Scan for the cell matching the given text and deliver its [X, Y] coordinate at center. 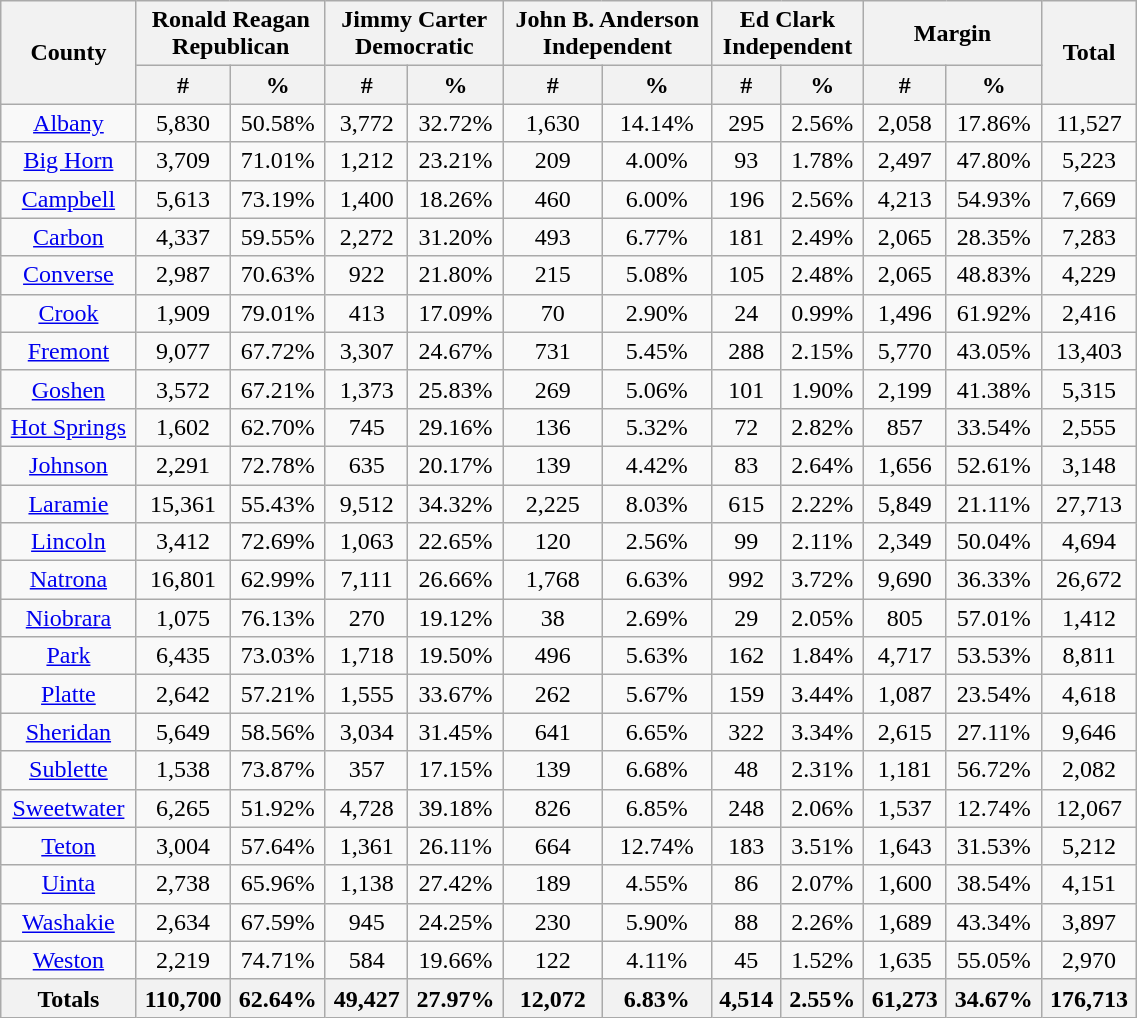
27.11% [994, 732]
12,067 [1088, 808]
183 [746, 846]
2.06% [822, 808]
496 [552, 656]
4,229 [1088, 275]
7,669 [1088, 199]
Sheridan [68, 732]
48.83% [994, 275]
615 [746, 503]
Johnson [68, 465]
1,537 [905, 808]
2,555 [1088, 427]
2,615 [905, 732]
1,212 [366, 161]
26,672 [1088, 580]
19.50% [456, 656]
2,634 [183, 922]
3,572 [183, 389]
Converse [68, 275]
1,689 [905, 922]
922 [366, 275]
65.96% [278, 884]
2,291 [183, 465]
51.92% [278, 808]
72.69% [278, 542]
88 [746, 922]
55.05% [994, 960]
72 [746, 427]
22.65% [456, 542]
Niobrara [68, 618]
2.07% [822, 884]
27,713 [1088, 503]
2,199 [905, 389]
105 [746, 275]
269 [552, 389]
826 [552, 808]
5,223 [1088, 161]
Natrona [68, 580]
4.55% [656, 884]
62.70% [278, 427]
101 [746, 389]
Uinta [68, 884]
Crook [68, 313]
2,272 [366, 237]
635 [366, 465]
857 [905, 427]
4,694 [1088, 542]
19.12% [456, 618]
61.92% [994, 313]
322 [746, 732]
3,148 [1088, 465]
5,649 [183, 732]
1.78% [822, 161]
6.00% [656, 199]
Teton [68, 846]
29.16% [456, 427]
27.42% [456, 884]
5.90% [656, 922]
12,072 [552, 998]
67.21% [278, 389]
110,700 [183, 998]
32.72% [456, 123]
4.42% [656, 465]
945 [366, 922]
1,635 [905, 960]
1,373 [366, 389]
7,283 [1088, 237]
1.90% [822, 389]
67.59% [278, 922]
23.21% [456, 161]
11,527 [1088, 123]
2.64% [822, 465]
John B. AndersonIndependent [607, 34]
413 [366, 313]
16,801 [183, 580]
43.05% [994, 351]
2.26% [822, 922]
24.67% [456, 351]
4,213 [905, 199]
2.11% [822, 542]
3,004 [183, 846]
33.67% [456, 694]
50.04% [994, 542]
122 [552, 960]
2,642 [183, 694]
641 [552, 732]
5.08% [656, 275]
1,538 [183, 770]
288 [746, 351]
73.19% [278, 199]
24 [746, 313]
4,337 [183, 237]
61,273 [905, 998]
Weston [68, 960]
189 [552, 884]
1,630 [552, 123]
2.48% [822, 275]
Big Horn [68, 161]
Total [1088, 52]
38.54% [994, 884]
3.44% [822, 694]
5,849 [905, 503]
6.77% [656, 237]
83 [746, 465]
1,718 [366, 656]
0.99% [822, 313]
13,403 [1088, 351]
4.00% [656, 161]
3,897 [1088, 922]
52.61% [994, 465]
31.20% [456, 237]
4,514 [746, 998]
53.53% [994, 656]
136 [552, 427]
2,416 [1088, 313]
5.32% [656, 427]
23.54% [994, 694]
17.86% [994, 123]
76.13% [278, 618]
2.69% [656, 618]
6,265 [183, 808]
3,709 [183, 161]
2,225 [552, 503]
1,087 [905, 694]
1,600 [905, 884]
15,361 [183, 503]
215 [552, 275]
2.82% [822, 427]
1,555 [366, 694]
62.64% [278, 998]
1,138 [366, 884]
Totals [68, 998]
2.55% [822, 998]
2,058 [905, 123]
9,690 [905, 580]
70.63% [278, 275]
1.84% [822, 656]
5.45% [656, 351]
2,349 [905, 542]
58.56% [278, 732]
62.99% [278, 580]
5,212 [1088, 846]
1,768 [552, 580]
3,412 [183, 542]
24.25% [456, 922]
493 [552, 237]
25.83% [456, 389]
9,646 [1088, 732]
270 [366, 618]
6.83% [656, 998]
3,307 [366, 351]
17.15% [456, 770]
3.51% [822, 846]
Ed ClarkIndependent [787, 34]
5.67% [656, 694]
1,075 [183, 618]
1,412 [1088, 618]
8.03% [656, 503]
Margin [953, 34]
50.58% [278, 123]
4.11% [656, 960]
99 [746, 542]
2.49% [822, 237]
93 [746, 161]
805 [905, 618]
196 [746, 199]
2.90% [656, 313]
56.72% [994, 770]
73.03% [278, 656]
Goshen [68, 389]
1,181 [905, 770]
Hot Springs [68, 427]
49,427 [366, 998]
19.66% [456, 960]
176,713 [1088, 998]
1,063 [366, 542]
8,811 [1088, 656]
21.11% [994, 503]
17.09% [456, 313]
72.78% [278, 465]
21.80% [456, 275]
120 [552, 542]
Jimmy Carter Democratic [414, 34]
230 [552, 922]
67.72% [278, 351]
731 [552, 351]
Fremont [68, 351]
29 [746, 618]
55.43% [278, 503]
992 [746, 580]
18.26% [456, 199]
Washakie [68, 922]
36.33% [994, 580]
5,315 [1088, 389]
Park [68, 656]
Albany [68, 123]
39.18% [456, 808]
460 [552, 199]
Campbell [68, 199]
Platte [68, 694]
2.15% [822, 351]
34.67% [994, 998]
31.45% [456, 732]
71.01% [278, 161]
6.68% [656, 770]
Ronald ReaganRepublican [230, 34]
9,512 [366, 503]
34.32% [456, 503]
26.11% [456, 846]
357 [366, 770]
Sweetwater [68, 808]
1,643 [905, 846]
5,770 [905, 351]
43.34% [994, 922]
47.80% [994, 161]
57.64% [278, 846]
5,830 [183, 123]
3,034 [366, 732]
3.34% [822, 732]
1.52% [822, 960]
2.05% [822, 618]
181 [746, 237]
1,909 [183, 313]
295 [746, 123]
584 [366, 960]
5,613 [183, 199]
33.54% [994, 427]
262 [552, 694]
5.06% [656, 389]
County [68, 52]
28.35% [994, 237]
745 [366, 427]
1,602 [183, 427]
4,728 [366, 808]
248 [746, 808]
3.72% [822, 580]
Laramie [68, 503]
38 [552, 618]
2.22% [822, 503]
209 [552, 161]
6.65% [656, 732]
57.21% [278, 694]
2,970 [1088, 960]
1,361 [366, 846]
27.97% [456, 998]
74.71% [278, 960]
79.01% [278, 313]
5.63% [656, 656]
Sublette [68, 770]
57.01% [994, 618]
4,618 [1088, 694]
162 [746, 656]
14.14% [656, 123]
159 [746, 694]
86 [746, 884]
6.85% [656, 808]
73.87% [278, 770]
6,435 [183, 656]
31.53% [994, 846]
1,656 [905, 465]
20.17% [456, 465]
26.66% [456, 580]
45 [746, 960]
664 [552, 846]
2,738 [183, 884]
Lincoln [68, 542]
48 [746, 770]
3,772 [366, 123]
4,717 [905, 656]
Carbon [68, 237]
7,111 [366, 580]
2,987 [183, 275]
2,497 [905, 161]
1,496 [905, 313]
2,219 [183, 960]
9,077 [183, 351]
2.31% [822, 770]
54.93% [994, 199]
41.38% [994, 389]
4,151 [1088, 884]
1,400 [366, 199]
70 [552, 313]
59.55% [278, 237]
2,082 [1088, 770]
6.63% [656, 580]
